Pinpoint the cell where the given text exists, returning its (x, y) midpoint coordinate. 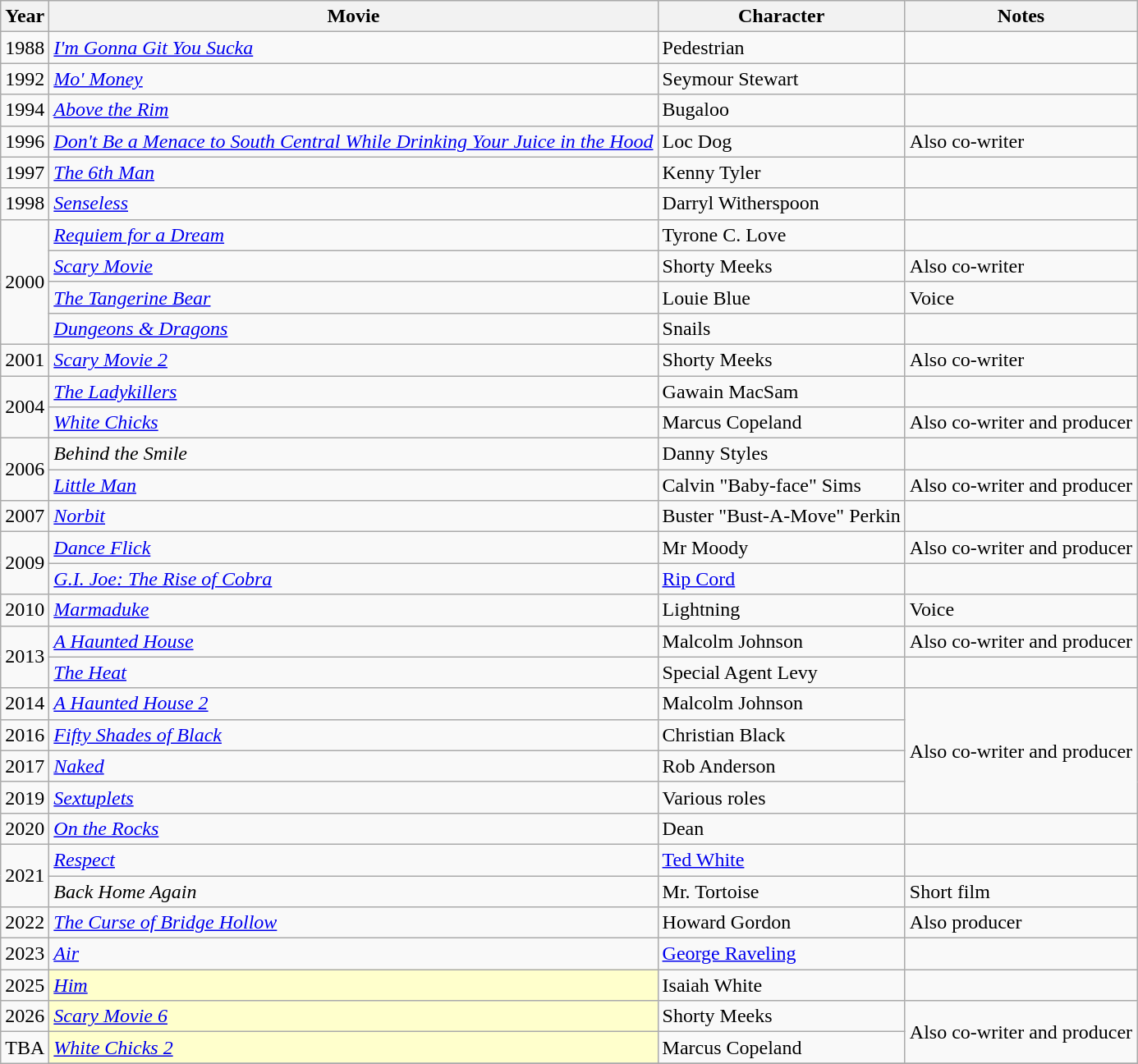
2022 (25, 923)
George Raveling (782, 954)
Sextuplets (353, 797)
Snails (782, 328)
Mr. Tortoise (782, 891)
Mr Moody (782, 548)
A Haunted House 2 (353, 704)
Mo' Money (353, 79)
The Curse of Bridge Hollow (353, 923)
Christian Black (782, 735)
Rip Cord (782, 579)
2023 (25, 954)
2021 (25, 875)
Loc Dog (782, 141)
Seymour Stewart (782, 79)
1996 (25, 141)
Rob Anderson (782, 766)
2010 (25, 610)
A Haunted House (353, 641)
Bugaloo (782, 110)
2016 (25, 735)
1992 (25, 79)
1994 (25, 110)
2013 (25, 657)
The Tangerine Bear (353, 297)
1988 (25, 48)
2009 (25, 563)
Danny Styles (782, 454)
2001 (25, 360)
2000 (25, 282)
Dungeons & Dragons (353, 328)
Little Man (353, 485)
Character (782, 16)
Various roles (782, 797)
Ted White (782, 860)
2017 (25, 766)
Scary Movie (353, 266)
Him (353, 985)
The 6th Man (353, 172)
Scary Movie 2 (353, 360)
Howard Gordon (782, 923)
Movie (353, 16)
1997 (25, 172)
I'm Gonna Git You Sucka (353, 48)
Norbit (353, 516)
G.I. Joe: The Rise of Cobra (353, 579)
Back Home Again (353, 891)
Gawain MacSam (782, 392)
Dean (782, 828)
Respect (353, 860)
Pedestrian (782, 48)
Lightning (782, 610)
Kenny Tyler (782, 172)
Don't Be a Menace to South Central While Drinking Your Juice in the Hood (353, 141)
Requiem for a Dream (353, 235)
Year (25, 16)
2019 (25, 797)
Darryl Witherspoon (782, 204)
TBA (25, 1048)
Fifty Shades of Black (353, 735)
Marmaduke (353, 610)
2004 (25, 407)
Also producer (1021, 923)
Senseless (353, 204)
The Ladykillers (353, 392)
Calvin "Baby-face" Sims (782, 485)
Tyrone C. Love (782, 235)
2025 (25, 985)
The Heat (353, 672)
White Chicks (353, 423)
2014 (25, 704)
Behind the Smile (353, 454)
Louie Blue (782, 297)
Scary Movie 6 (353, 1016)
Buster "Bust-A-Move" Perkin (782, 516)
Above the Rim (353, 110)
2026 (25, 1016)
Dance Flick (353, 548)
Air (353, 954)
Isaiah White (782, 985)
White Chicks 2 (353, 1048)
1998 (25, 204)
On the Rocks (353, 828)
Short film (1021, 891)
2007 (25, 516)
Naked (353, 766)
Notes (1021, 16)
2006 (25, 470)
2020 (25, 828)
Special Agent Levy (782, 672)
